Locate the cell with the specified text and output its [X, Y] center coordinate. 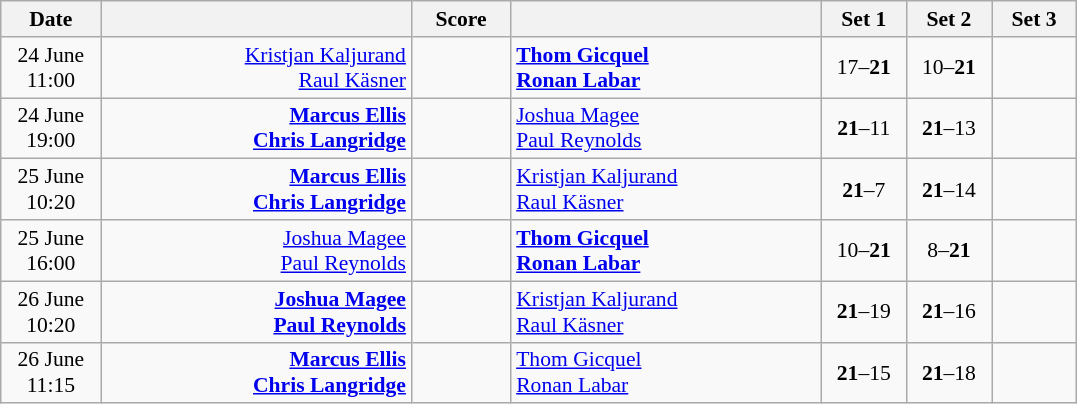
25 June16:00 [51, 250]
Date [51, 19]
26 June11:15 [51, 372]
21–19 [864, 312]
24 June19:00 [51, 128]
21–13 [948, 128]
Set 1 [864, 19]
Set 2 [948, 19]
Set 3 [1034, 19]
21–16 [948, 312]
21–15 [864, 372]
25 June10:20 [51, 190]
8–21 [948, 250]
21–11 [864, 128]
Score [461, 19]
21–7 [864, 190]
24 June11:00 [51, 68]
21–18 [948, 372]
26 June10:20 [51, 312]
21–14 [948, 190]
17–21 [864, 68]
